Extract the [X, Y] coordinate from the center of the cell holding the provided text.  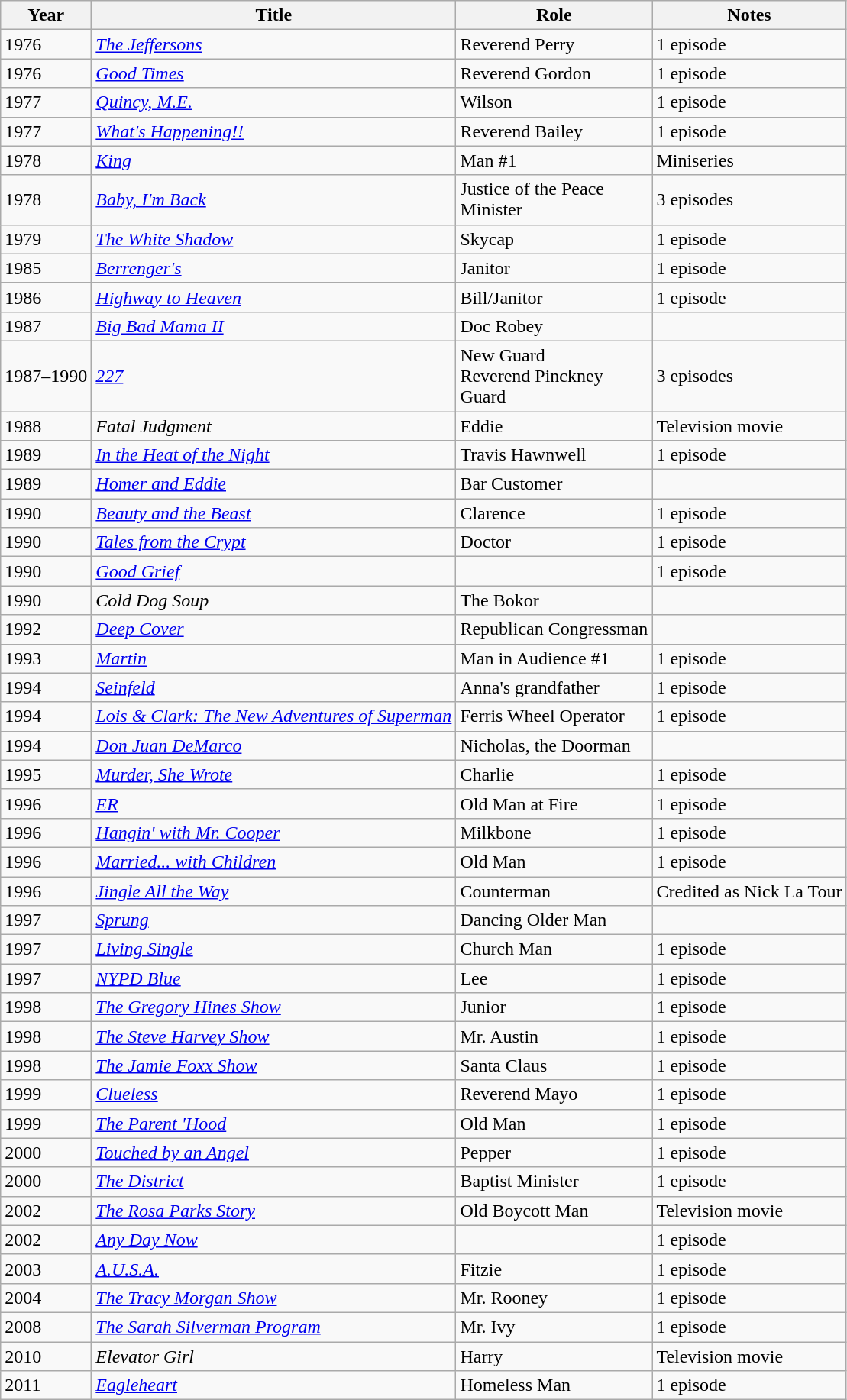
Clarence [554, 513]
Hangin' with Mr. Cooper [273, 833]
Good Times [273, 73]
1992 [46, 629]
Nicholas, the Doorman [554, 745]
Fitzie [554, 1269]
Touched by an Angel [273, 1153]
Credited as Nick La Tour [749, 891]
1988 [46, 425]
Junior [554, 1007]
Married... with Children [273, 862]
Doc Robey [554, 326]
1986 [46, 297]
Mr. Ivy [554, 1327]
Man in Audience #1 [554, 658]
Miniseries [749, 160]
Highway to Heaven [273, 297]
1995 [46, 774]
Wilson [554, 102]
Beauty and the Beast [273, 513]
The Rosa Parks Story [273, 1211]
Jingle All the Way [273, 891]
Old Man at Fire [554, 803]
King [273, 160]
Reverend Gordon [554, 73]
Deep Cover [273, 629]
New GuardReverend PinckneyGuard [554, 376]
Doctor [554, 542]
Living Single [273, 949]
Martin [273, 658]
NYPD Blue [273, 978]
The Gregory Hines Show [273, 1007]
Eddie [554, 425]
Good Grief [273, 571]
Ferris Wheel Operator [554, 716]
The Sarah Silverman Program [273, 1327]
Justice of the PeaceMinister [554, 200]
Homer and Eddie [273, 484]
What's Happening!! [273, 131]
Tales from the Crypt [273, 542]
ER [273, 803]
1979 [46, 239]
Mr. Rooney [554, 1298]
Title [273, 15]
Janitor [554, 268]
Lee [554, 978]
Milkbone [554, 833]
Reverend Bailey [554, 131]
2010 [46, 1356]
The Bokor [554, 600]
Lois & Clark: The New Adventures of Superman [273, 716]
The Steve Harvey Show [273, 1036]
Eagleheart [273, 1385]
2004 [46, 1298]
Mr. Austin [554, 1036]
Notes [749, 15]
The Jeffersons [273, 44]
Man #1 [554, 160]
Anna's grandfather [554, 687]
Old Boycott Man [554, 1211]
Seinfeld [273, 687]
2011 [46, 1385]
Harry [554, 1356]
Berrenger's [273, 268]
Reverend Mayo [554, 1094]
The District [273, 1182]
The White Shadow [273, 239]
Don Juan DeMarco [273, 745]
1987 [46, 326]
Travis Hawnwell [554, 455]
Church Man [554, 949]
Elevator Girl [273, 1356]
A.U.S.A. [273, 1269]
Skycap [554, 239]
Any Day Now [273, 1240]
The Tracy Morgan Show [273, 1298]
Bill/Janitor [554, 297]
Baby, I'm Back [273, 200]
Reverend Perry [554, 44]
Sprung [273, 920]
The Jamie Foxx Show [273, 1065]
Murder, She Wrote [273, 774]
227 [273, 376]
Charlie [554, 774]
Fatal Judgment [273, 425]
2008 [46, 1327]
Santa Claus [554, 1065]
Year [46, 15]
Cold Dog Soup [273, 600]
Clueless [273, 1094]
Dancing Older Man [554, 920]
Pepper [554, 1153]
1993 [46, 658]
2003 [46, 1269]
1987–1990 [46, 376]
Counterman [554, 891]
1985 [46, 268]
Quincy, M.E. [273, 102]
Republican Congressman [554, 629]
In the Heat of the Night [273, 455]
Homeless Man [554, 1385]
Role [554, 15]
Baptist Minister [554, 1182]
Big Bad Mama II [273, 326]
The Parent 'Hood [273, 1124]
Bar Customer [554, 484]
